Pinpoint the cell where the given text exists, returning its [X, Y] midpoint coordinate. 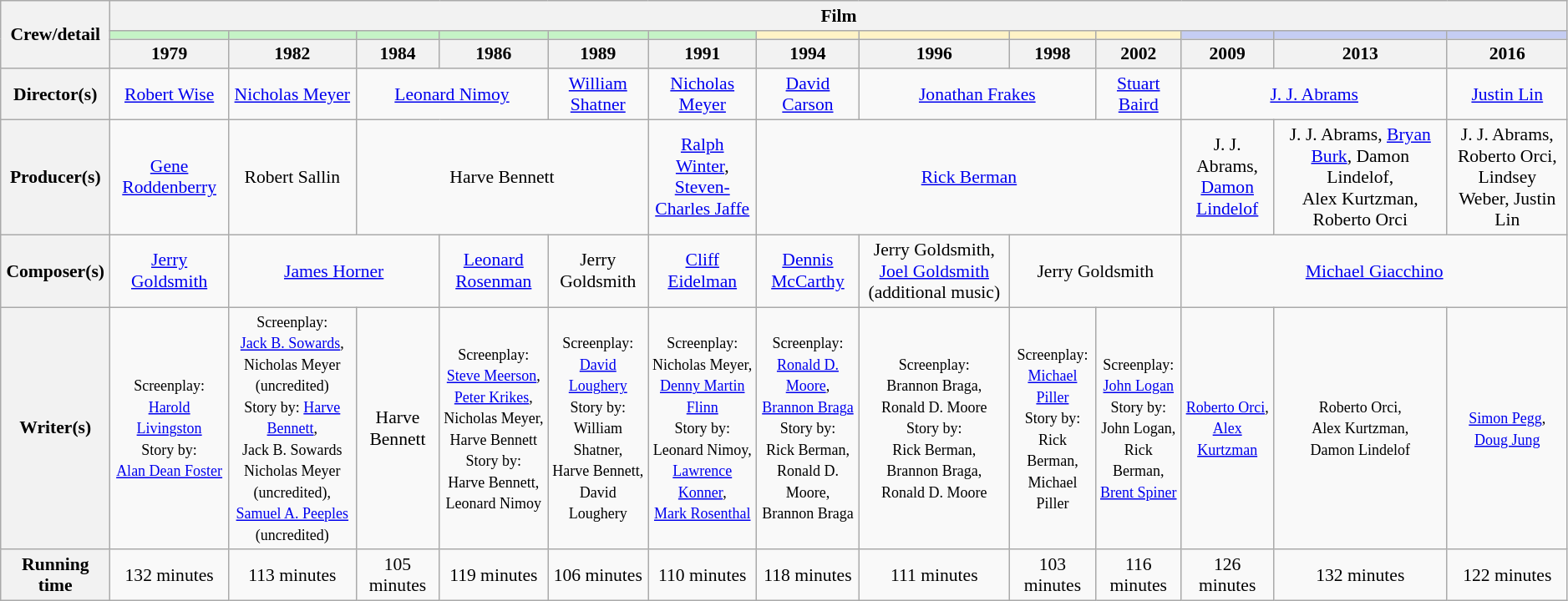
106 minutes [598, 576]
Roberto Orci,Alex Kurtzman [1227, 429]
105 minutes [398, 576]
Jerry Goldsmith,Joel Goldsmith (additional music) [934, 270]
Rick Berman [969, 178]
1982 [292, 54]
James Horner [334, 270]
111 minutes [934, 576]
1986 [494, 54]
2009 [1227, 54]
1998 [1053, 54]
103 minutes [1053, 576]
J. J. Abrams, Roberto Orci,Lindsey Weber, Justin Lin [1507, 178]
Screenplay:Nicholas Meyer,Denny Martin FlinnStory by:Leonard Nimoy,Lawrence Konner,Mark Rosenthal [703, 429]
Robert Wise [170, 95]
116 minutes [1138, 576]
Composer(s) [55, 270]
Roberto Orci,Alex Kurtzman,Damon Lindelof [1360, 429]
Robert Sallin [292, 178]
110 minutes [703, 576]
1994 [808, 54]
Writer(s) [55, 429]
Simon Pegg,Doug Jung [1507, 429]
2002 [1138, 54]
1979 [170, 54]
Producer(s) [55, 178]
Director(s) [55, 95]
Jonathan Frakes [977, 95]
J. J. Abrams,Damon Lindelof [1227, 178]
Leonard Nimoy [452, 95]
Stuart Baird [1138, 95]
Screenplay:David LougheryStory by:William Shatner,Harve Bennett,David Loughery [598, 429]
Ralph Winter,Steven-Charles Jaffe [703, 178]
Dennis McCarthy [808, 270]
Screenplay:Ronald D. Moore,Brannon BragaStory by:Rick Berman,Ronald D. Moore,Brannon Braga [808, 429]
1991 [703, 54]
Cliff Eidelman [703, 270]
Screenplay:Michael PillerStory by:Rick Berman,Michael Piller [1053, 429]
Film [839, 16]
William Shatner [598, 95]
Screenplay:Brannon Braga,Ronald D. MooreStory by:Rick Berman,Brannon Braga,Ronald D. Moore [934, 429]
2016 [1507, 54]
122 minutes [1507, 576]
J. J. Abrams [1314, 95]
1996 [934, 54]
Screenplay:John LoganStory by:John Logan,Rick Berman,Brent Spiner [1138, 429]
David Carson [808, 95]
119 minutes [494, 576]
J. J. Abrams, Bryan Burk, Damon Lindelof,Alex Kurtzman, Roberto Orci [1360, 178]
Running time [55, 576]
Justin Lin [1507, 95]
Gene Roddenberry [170, 178]
1989 [598, 54]
Crew/detail [55, 35]
Leonard Rosenman [494, 270]
Screenplay:Harold LivingstonStory by:Alan Dean Foster [170, 429]
118 minutes [808, 576]
Michael Giacchino [1374, 270]
2013 [1360, 54]
1984 [398, 54]
126 minutes [1227, 576]
Screenplay:Steve Meerson,Peter Krikes,Nicholas Meyer,Harve BennettStory by:Harve Bennett,Leonard Nimoy [494, 429]
113 minutes [292, 576]
